Find where the given text appears and provide that cell's center as [x, y] coordinate. 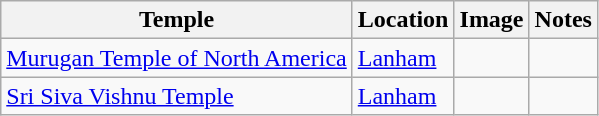
Image [492, 20]
Location [403, 20]
Notes [563, 20]
Murugan Temple of North America [177, 58]
Sri Siva Vishnu Temple [177, 96]
Temple [177, 20]
